Capture the cell that displays the provided text and extract its [X, Y] central coordinate. 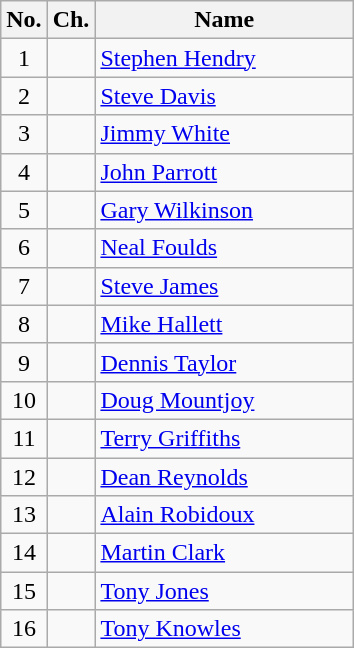
Jimmy White [224, 134]
4 [24, 172]
Martin Clark [224, 553]
13 [24, 515]
Alain Robidoux [224, 515]
No. [24, 20]
Gary Wilkinson [224, 210]
John Parrott [224, 172]
Terry Griffiths [224, 438]
3 [24, 134]
Ch. [71, 20]
Stephen Hendry [224, 58]
6 [24, 248]
Neal Foulds [224, 248]
Steve James [224, 286]
8 [24, 324]
15 [24, 591]
Steve Davis [224, 96]
Doug Mountjoy [224, 400]
16 [24, 629]
9 [24, 362]
2 [24, 96]
12 [24, 477]
Tony Knowles [224, 629]
1 [24, 58]
14 [24, 553]
5 [24, 210]
Dean Reynolds [224, 477]
Tony Jones [224, 591]
Name [224, 20]
7 [24, 286]
Mike Hallett [224, 324]
Dennis Taylor [224, 362]
11 [24, 438]
10 [24, 400]
